Extract the (x, y) coordinate from the center of the cell holding the provided text.  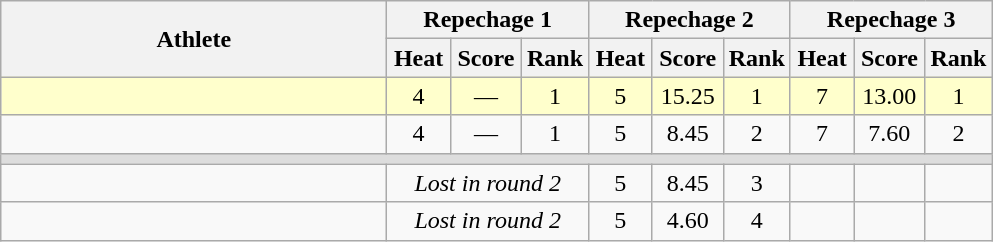
13.00 (890, 96)
Repechage 2 (690, 20)
7.60 (890, 134)
3 (756, 183)
4.60 (688, 221)
15.25 (688, 96)
Repechage 1 (488, 20)
Repechage 3 (891, 20)
Athlete (194, 39)
